Return (x, y) of the center of cell containing provided text 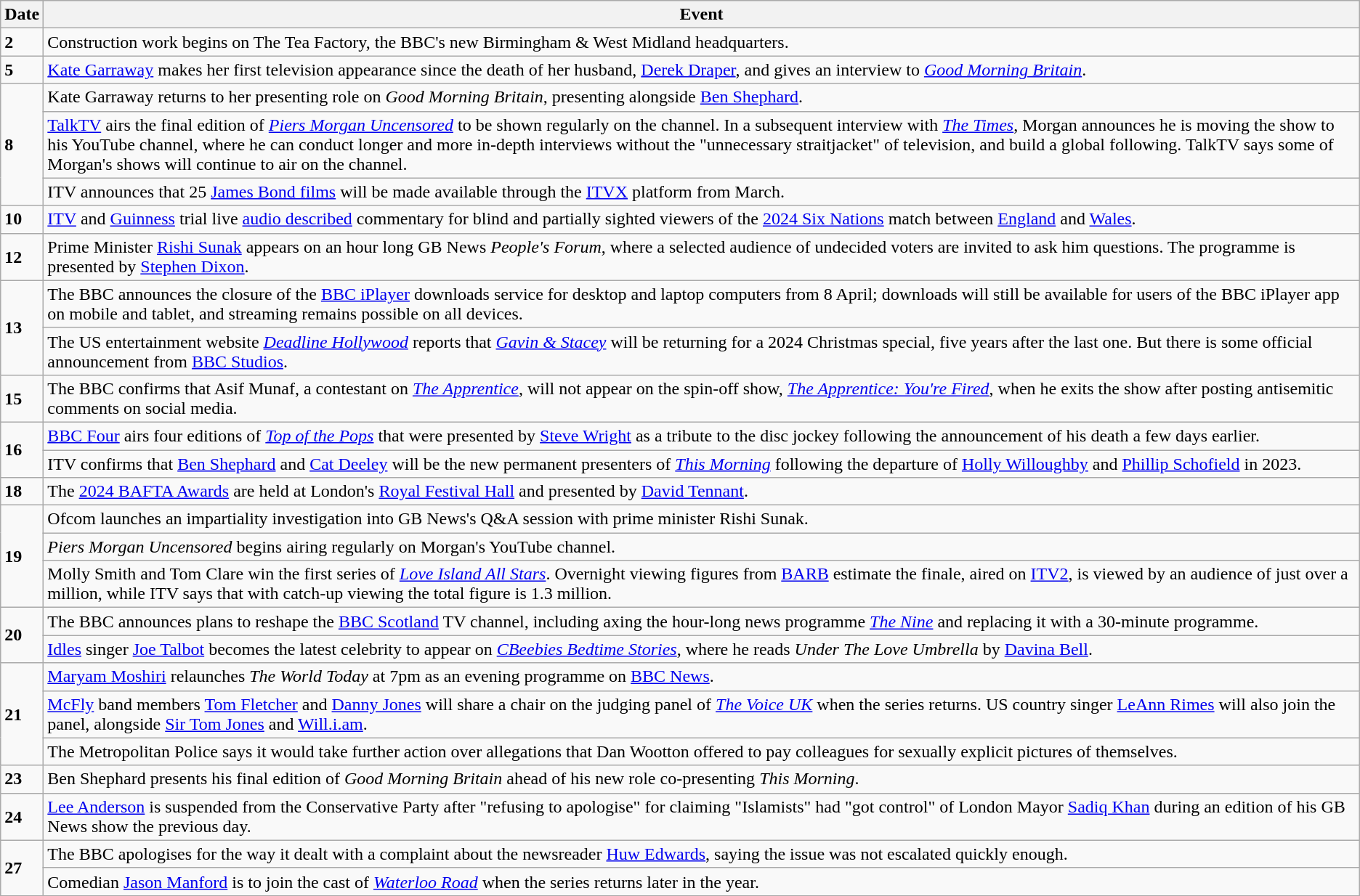
Maryam Moshiri relaunches The World Today at 7pm as an evening programme on BBC News. (702, 677)
18 (22, 492)
12 (22, 257)
Event (702, 15)
19 (22, 556)
Ben Shephard presents his final edition of Good Morning Britain ahead of his new role co-presenting This Morning. (702, 779)
Kate Garraway returns to her presenting role on Good Morning Britain, presenting alongside Ben Shephard. (702, 97)
The BBC apologises for the way it dealt with a complaint about the newsreader Huw Edwards, saying the issue was not escalated quickly enough. (702, 854)
ITV announces that 25 James Bond films will be made available through the ITVX platform from March. (702, 192)
Kate Garraway makes her first television appearance since the death of her husband, Derek Draper, and gives an interview to Good Morning Britain. (702, 70)
2 (22, 42)
20 (22, 635)
Comedian Jason Manford is to join the cast of Waterloo Road when the series returns later in the year. (702, 881)
27 (22, 868)
13 (22, 327)
Ofcom launches an impartiality investigation into GB News's Q&A session with prime minister Rishi Sunak. (702, 519)
Date (22, 15)
The 2024 BAFTA Awards are held at London's Royal Festival Hall and presented by David Tennant. (702, 492)
5 (22, 70)
Piers Morgan Uncensored begins airing regularly on Morgan's YouTube channel. (702, 547)
21 (22, 714)
15 (22, 398)
24 (22, 816)
16 (22, 449)
Idles singer Joe Talbot becomes the latest celebrity to appear on CBeebies Bedtime Stories, where he reads Under The Love Umbrella by Davina Bell. (702, 649)
Construction work begins on The Tea Factory, the BBC's new Birmingham & West Midland headquarters. (702, 42)
8 (22, 144)
23 (22, 779)
10 (22, 219)
